Locate the cell with the specified text and output its (X, Y) center coordinate. 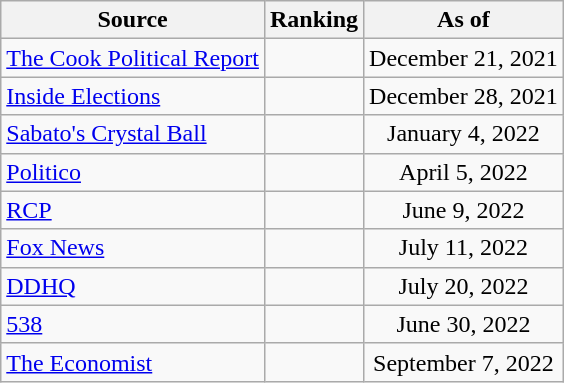
DDHQ (133, 286)
The Cook Political Report (133, 58)
RCP (133, 210)
July 20, 2022 (464, 286)
December 28, 2021 (464, 96)
The Economist (133, 362)
Source (133, 20)
January 4, 2022 (464, 134)
As of (464, 20)
Inside Elections (133, 96)
Fox News (133, 248)
June 30, 2022 (464, 324)
Sabato's Crystal Ball (133, 134)
April 5, 2022 (464, 172)
538 (133, 324)
July 11, 2022 (464, 248)
June 9, 2022 (464, 210)
Ranking (314, 20)
Politico (133, 172)
December 21, 2021 (464, 58)
September 7, 2022 (464, 362)
